Capture the cell that displays the provided text and extract its [X, Y] central coordinate. 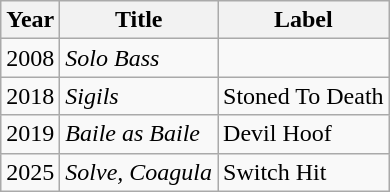
2025 [30, 172]
Year [30, 20]
2008 [30, 58]
2018 [30, 96]
2019 [30, 134]
Title [139, 20]
Label [304, 20]
Switch Hit [304, 172]
Baile as Baile [139, 134]
Solve, Coagula [139, 172]
Sigils [139, 96]
Stoned To Death [304, 96]
Solo Bass [139, 58]
Devil Hoof [304, 134]
